Capture the cell that displays the provided text and extract its [X, Y] central coordinate. 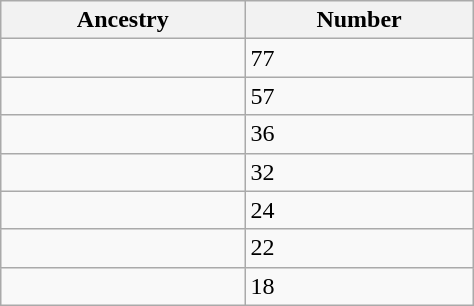
77 [359, 58]
24 [359, 210]
22 [359, 248]
Ancestry [123, 20]
36 [359, 134]
Number [359, 20]
18 [359, 286]
32 [359, 172]
57 [359, 96]
